Output the [x, y] coordinate of the center of the cell containing the given text.  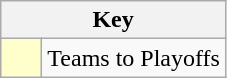
Teams to Playoffs [134, 58]
Key [114, 20]
